Identify which cell holds the provided text, then report its [X, Y] central coordinate. 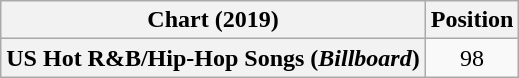
98 [472, 58]
Chart (2019) [213, 20]
US Hot R&B/Hip-Hop Songs (Billboard) [213, 58]
Position [472, 20]
